Scan for the cell matching the given text and deliver its (x, y) coordinate at center. 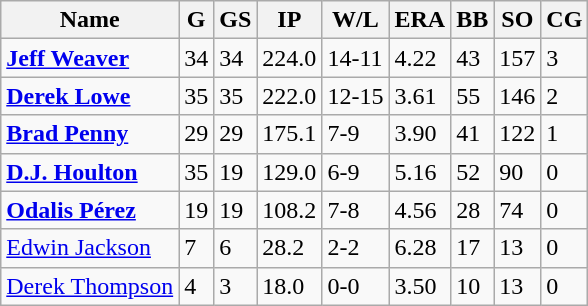
52 (472, 172)
157 (518, 58)
GS (236, 20)
6-9 (356, 172)
175.1 (290, 134)
122 (518, 134)
28 (472, 210)
Name (90, 20)
222.0 (290, 96)
3.50 (420, 286)
4.22 (420, 58)
5.16 (420, 172)
17 (472, 248)
Derek Thompson (90, 286)
2 (564, 96)
43 (472, 58)
18.0 (290, 286)
BB (472, 20)
0-0 (356, 286)
146 (518, 96)
224.0 (290, 58)
D.J. Houlton (90, 172)
W/L (356, 20)
1 (564, 134)
90 (518, 172)
CG (564, 20)
6.28 (420, 248)
Odalis Pérez (90, 210)
3.61 (420, 96)
Jeff Weaver (90, 58)
41 (472, 134)
Edwin Jackson (90, 248)
ERA (420, 20)
6 (236, 248)
3.90 (420, 134)
28.2 (290, 248)
129.0 (290, 172)
14-11 (356, 58)
108.2 (290, 210)
7-8 (356, 210)
74 (518, 210)
7 (196, 248)
10 (472, 286)
Brad Penny (90, 134)
Derek Lowe (90, 96)
4 (196, 286)
G (196, 20)
IP (290, 20)
12-15 (356, 96)
SO (518, 20)
4.56 (420, 210)
2-2 (356, 248)
55 (472, 96)
7-9 (356, 134)
